Capture the cell that displays the provided text and extract its [X, Y] central coordinate. 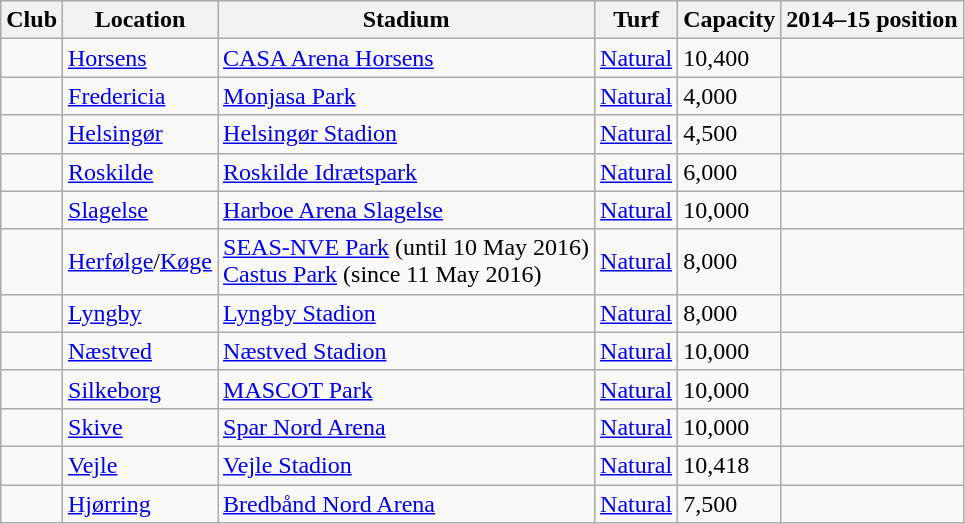
Lyngby [140, 313]
Stadium [406, 20]
Club [32, 20]
6,000 [730, 172]
Helsingør [140, 134]
SEAS-NVE Park (until 10 May 2016)Castus Park (since 11 May 2016) [406, 262]
MASCOT Park [406, 389]
Capacity [730, 20]
Næstved Stadion [406, 351]
4,000 [730, 96]
Horsens [140, 58]
Næstved [140, 351]
Harboe Arena Slagelse [406, 210]
CASA Arena Horsens [406, 58]
Spar Nord Arena [406, 427]
Location [140, 20]
Roskilde Idrætspark [406, 172]
Hjørring [140, 503]
Helsingør Stadion [406, 134]
Monjasa Park [406, 96]
10,400 [730, 58]
Slagelse [140, 210]
2014–15 position [872, 20]
Bredbånd Nord Arena [406, 503]
Silkeborg [140, 389]
Skive [140, 427]
Roskilde [140, 172]
Fredericia [140, 96]
Herfølge/Køge [140, 262]
Lyngby Stadion [406, 313]
7,500 [730, 503]
10,418 [730, 465]
Turf [636, 20]
Vejle Stadion [406, 465]
Vejle [140, 465]
4,500 [730, 134]
